Return the (X, Y) coordinate for the center point of the cell that contains the specified text.  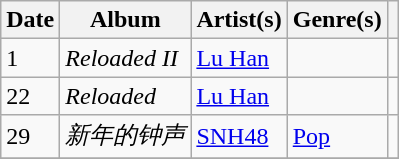
Date (30, 20)
29 (30, 136)
1 (30, 58)
Genre(s) (337, 20)
Reloaded (126, 96)
Pop (337, 136)
Album (126, 20)
Reloaded II (126, 58)
22 (30, 96)
新年的钟声 (126, 136)
Artist(s) (239, 20)
SNH48 (239, 136)
